Search for the cell housing the specified text and yield its [x, y] center coordinate. 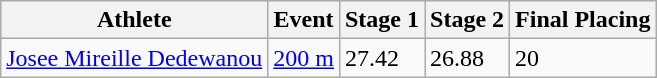
200 m [304, 58]
26.88 [468, 58]
Athlete [134, 20]
Stage 1 [382, 20]
Josee Mireille Dedewanou [134, 58]
Stage 2 [468, 20]
Event [304, 20]
27.42 [382, 58]
20 [583, 58]
Final Placing [583, 20]
